Determine the [X, Y] coordinate at the center of the cell enclosing the given text.  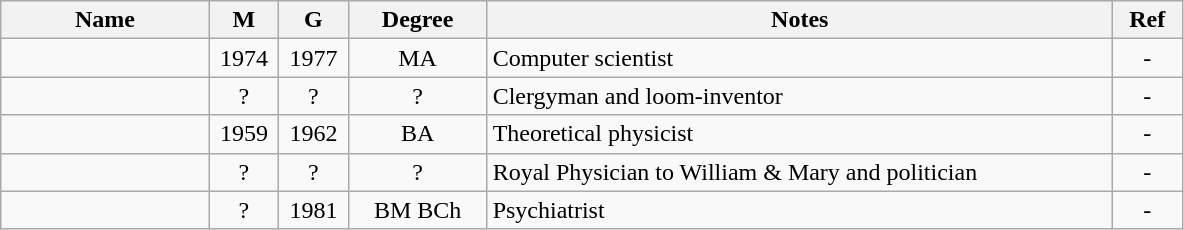
1977 [314, 58]
Notes [800, 20]
Name [105, 20]
1974 [244, 58]
1981 [314, 210]
Ref [1147, 20]
MA [418, 58]
Royal Physician to William & Mary and politician [800, 172]
Psychiatrist [800, 210]
Degree [418, 20]
G [314, 20]
Computer scientist [800, 58]
Clergyman and loom-inventor [800, 96]
1959 [244, 134]
M [244, 20]
BM BCh [418, 210]
1962 [314, 134]
Theoretical physicist [800, 134]
BA [418, 134]
